Return (X, Y) of the center of cell containing provided text 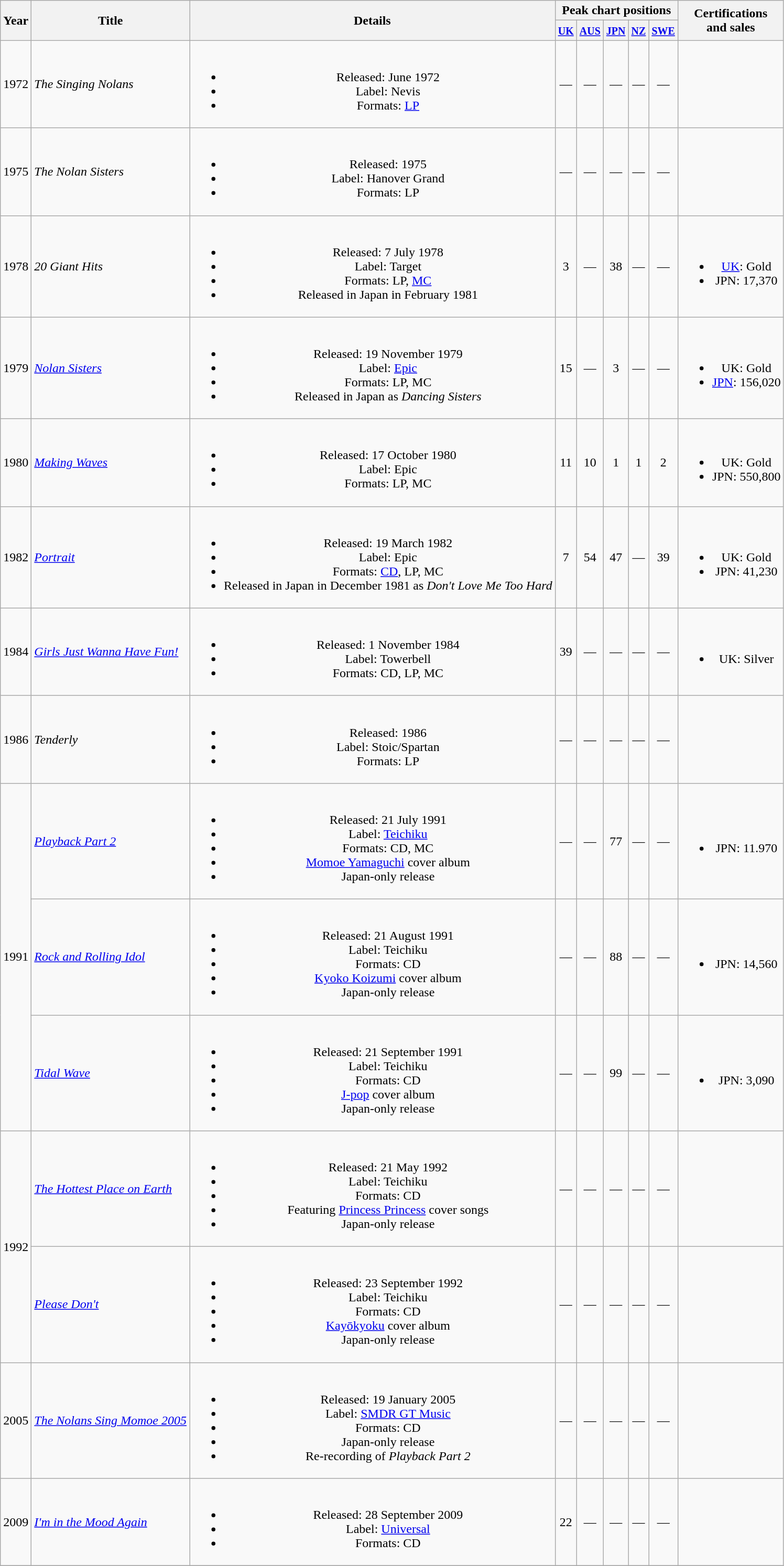
Released: 1 November 1984Label: TowerbellFormats: CD, LP, MC (373, 652)
Details (373, 20)
15 (566, 368)
AUS (590, 30)
UK: GoldJPN: 156,020 (731, 368)
Released: 28 September 2009Label: UniversalFormats: CD (373, 1522)
JPN (616, 30)
Released: 21 July 1991Label: TeichikuFormats: CD, MCMomoe Yamaguchi cover albumJapan-only release (373, 841)
The Singing Nolans (111, 84)
99 (616, 1072)
Tenderly (111, 739)
1975 (16, 172)
Released: 21 May 1992Label: TeichikuFormats: CDFeaturing Princess Princess cover songsJapan-only release (373, 1189)
Released: 21 September 1991Label: TeichikuFormats: CDJ-pop cover albumJapan-only release (373, 1072)
1992 (16, 1247)
Released: 19 January 2005Label: SMDR GT MusicFormats: CDJapan-only releaseRe-recording of Playback Part 2 (373, 1420)
1986 (16, 739)
11 (566, 462)
2 (663, 462)
JPN: 11.970 (731, 841)
1979 (16, 368)
54 (590, 557)
22 (566, 1522)
1978 (16, 266)
Released: 19 November 1979Label: EpicFormats: LP, MCReleased in Japan as Dancing Sisters (373, 368)
Tidal Wave (111, 1072)
1980 (16, 462)
1972 (16, 84)
UK (566, 30)
NZ (638, 30)
77 (616, 841)
1991 (16, 957)
Released: June 1972Label: NevisFormats: LP (373, 84)
Title (111, 20)
Released: 23 September 1992Label: TeichikuFormats: CDKayōkyoku cover albumJapan-only release (373, 1305)
20 Giant Hits (111, 266)
2005 (16, 1420)
UK: Silver (731, 652)
Released: 17 October 1980Label: EpicFormats: LP, MC (373, 462)
7 (566, 557)
UK: GoldJPN: 550,800 (731, 462)
Released: 1986Label: Stoic/SpartanFormats: LP (373, 739)
1982 (16, 557)
Rock and Rolling Idol (111, 957)
2009 (16, 1522)
Certificationsand sales (731, 20)
Nolan Sisters (111, 368)
Released: 1975Label: Hanover GrandFormats: LP (373, 172)
UK: GoldJPN: 17,370 (731, 266)
The Nolan Sisters (111, 172)
1984 (16, 652)
JPN: 3,090 (731, 1072)
UK: GoldJPN: 41,230 (731, 557)
Peak chart positions (616, 10)
The Hottest Place on Earth (111, 1189)
38 (616, 266)
I'm in the Mood Again (111, 1522)
Portrait (111, 557)
Released: 21 August 1991Label: TeichikuFormats: CDKyoko Koizumi cover albumJapan-only release (373, 957)
Making Waves (111, 462)
Released: 19 March 1982Label: EpicFormats: CD, LP, MCReleased in Japan in December 1981 as Don't Love Me Too Hard (373, 557)
Playback Part 2 (111, 841)
Girls Just Wanna Have Fun! (111, 652)
SWE (663, 30)
Year (16, 20)
88 (616, 957)
10 (590, 462)
JPN: 14,560 (731, 957)
The Nolans Sing Momoe 2005 (111, 1420)
47 (616, 557)
Please Don't (111, 1305)
Released: 7 July 1978Label: TargetFormats: LP, MCReleased in Japan in February 1981 (373, 266)
